Find where the given text appears and provide that cell's center as (X, Y) coordinate. 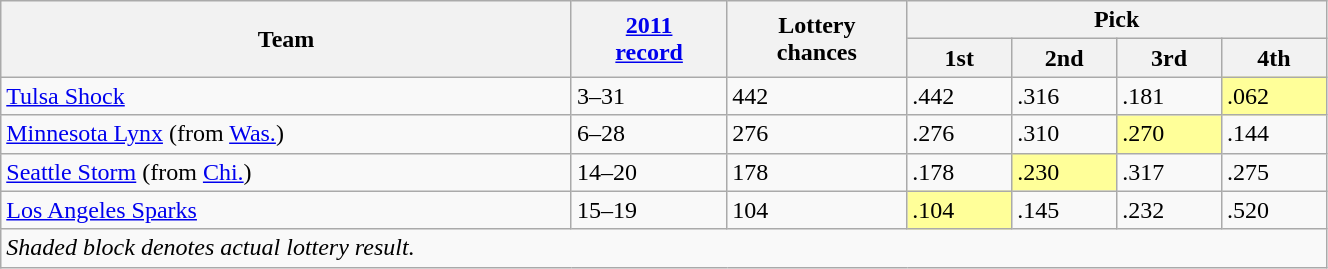
.181 (1170, 96)
.062 (1274, 96)
3rd (1170, 58)
1st (960, 58)
178 (817, 172)
.232 (1170, 210)
Los Angeles Sparks (286, 210)
.316 (1064, 96)
6–28 (648, 134)
.520 (1274, 210)
104 (817, 210)
15–19 (648, 210)
Pick (1117, 20)
2011record (648, 39)
Team (286, 39)
.230 (1064, 172)
2nd (1064, 58)
.442 (960, 96)
.270 (1170, 134)
Seattle Storm (from Chi.) (286, 172)
Lotterychances (817, 39)
.145 (1064, 210)
14–20 (648, 172)
442 (817, 96)
3–31 (648, 96)
.144 (1274, 134)
Minnesota Lynx (from Was.) (286, 134)
.317 (1170, 172)
Shaded block denotes actual lottery result. (664, 248)
276 (817, 134)
4th (1274, 58)
.104 (960, 210)
.310 (1064, 134)
.178 (960, 172)
Tulsa Shock (286, 96)
.275 (1274, 172)
.276 (960, 134)
